Determine the [x, y] coordinate at the center of the cell enclosing the given text.  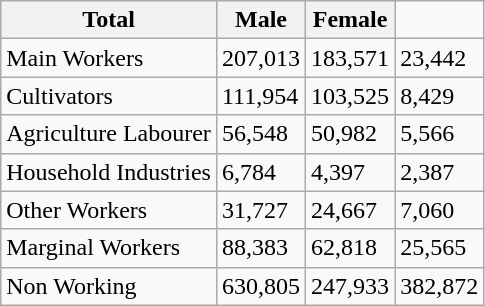
7,060 [440, 210]
56,548 [260, 134]
31,727 [260, 210]
23,442 [440, 58]
Non Working [109, 286]
183,571 [350, 58]
111,954 [260, 96]
24,667 [350, 210]
382,872 [440, 286]
Household Industries [109, 172]
207,013 [260, 58]
630,805 [260, 286]
5,566 [440, 134]
Main Workers [109, 58]
50,982 [350, 134]
Male [260, 20]
88,383 [260, 248]
62,818 [350, 248]
8,429 [440, 96]
6,784 [260, 172]
Marginal Workers [109, 248]
103,525 [350, 96]
247,933 [350, 286]
Other Workers [109, 210]
Total [109, 20]
2,387 [440, 172]
Cultivators [109, 96]
25,565 [440, 248]
Agriculture Labourer [109, 134]
Female [350, 20]
4,397 [350, 172]
